From the cell containing the given text, extract its center point as (X, Y) coordinate. 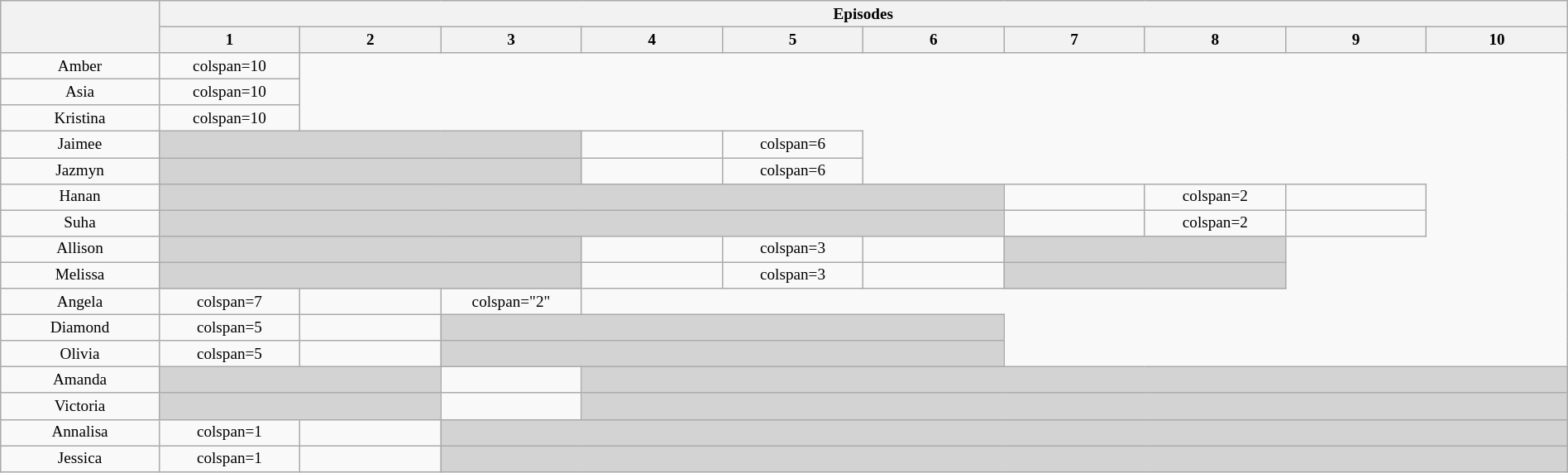
5 (792, 40)
Amber (80, 66)
Olivia (80, 354)
Annalisa (80, 432)
Melissa (80, 275)
6 (934, 40)
Episodes (863, 14)
7 (1074, 40)
1 (229, 40)
Jazmyn (80, 170)
colspan=7 (229, 302)
9 (1355, 40)
colspan="2" (511, 302)
Suha (80, 223)
Angela (80, 302)
10 (1497, 40)
Asia (80, 92)
3 (511, 40)
4 (652, 40)
Victoria (80, 406)
Allison (80, 249)
Jaimee (80, 145)
Hanan (80, 197)
8 (1215, 40)
2 (370, 40)
Amanda (80, 380)
Jessica (80, 458)
Kristina (80, 118)
Diamond (80, 327)
